Locate the cell with the specified text and output its (X, Y) center coordinate. 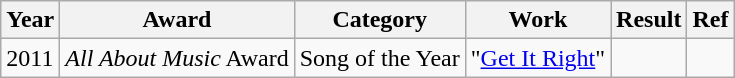
Result (649, 20)
Ref (710, 20)
All About Music Award (177, 58)
Category (380, 20)
Song of the Year (380, 58)
Work (538, 20)
Year (30, 20)
2011 (30, 58)
"Get It Right" (538, 58)
Award (177, 20)
